Extract the (X, Y) coordinate from the center of the cell holding the provided text.  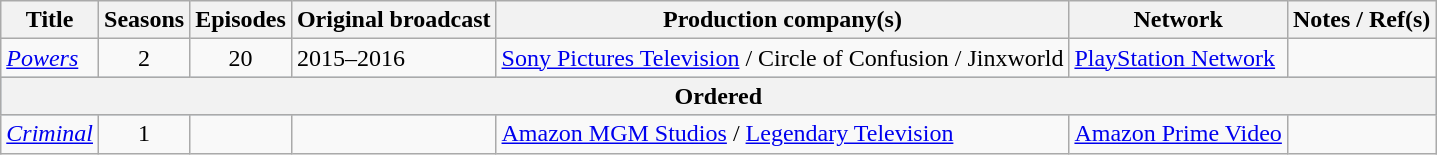
Seasons (144, 20)
Notes / Ref(s) (1361, 20)
20 (241, 58)
Ordered (718, 96)
Sony Pictures Television / Circle of Confusion / Jinxworld (782, 58)
Amazon MGM Studios / Legendary Television (782, 134)
Original broadcast (394, 20)
PlayStation Network (1178, 58)
2015–2016 (394, 58)
Episodes (241, 20)
Powers (50, 58)
Production company(s) (782, 20)
Amazon Prime Video (1178, 134)
1 (144, 134)
Title (50, 20)
Criminal (50, 134)
Network (1178, 20)
2 (144, 58)
